Search for the cell housing the specified text and yield its (x, y) center coordinate. 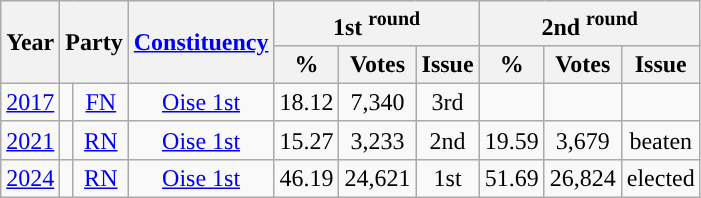
3,233 (378, 140)
19.59 (512, 140)
Year (30, 42)
3,679 (582, 140)
1st (448, 178)
26,824 (582, 178)
3rd (448, 102)
15.27 (306, 140)
FN (100, 102)
2017 (30, 102)
46.19 (306, 178)
beaten (660, 140)
Party (94, 42)
2024 (30, 178)
1st round (376, 24)
2nd round (590, 24)
7,340 (378, 102)
24,621 (378, 178)
2021 (30, 140)
Constituency (201, 42)
elected (660, 178)
51.69 (512, 178)
2nd (448, 140)
18.12 (306, 102)
